Find where the given text appears and provide that cell's center as [x, y] coordinate. 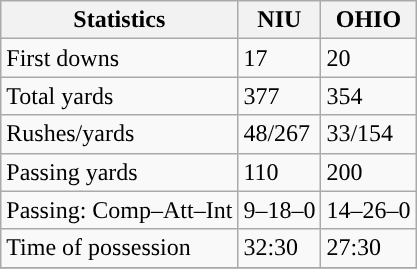
33/154 [368, 134]
Total yards [120, 96]
354 [368, 96]
110 [280, 172]
32:30 [280, 248]
20 [368, 58]
27:30 [368, 248]
First downs [120, 58]
200 [368, 172]
14–26–0 [368, 210]
Statistics [120, 20]
Time of possession [120, 248]
377 [280, 96]
Passing yards [120, 172]
17 [280, 58]
NIU [280, 20]
48/267 [280, 134]
OHIO [368, 20]
Passing: Comp–Att–Int [120, 210]
9–18–0 [280, 210]
Rushes/yards [120, 134]
